Search for the cell housing the specified text and yield its (X, Y) center coordinate. 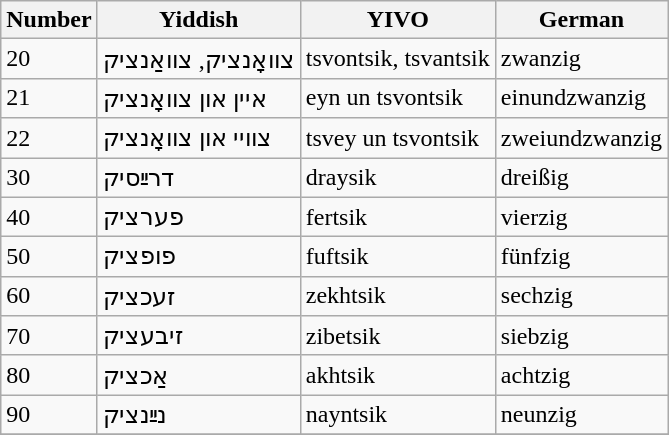
צוויי און צוואָנציק (198, 138)
איין און צוואָנציק (198, 98)
40 (49, 217)
fuftsik (398, 257)
tsvey un tsvontsik (398, 138)
זיבעציק (198, 336)
dreißig (581, 178)
21 (49, 98)
פערציק (198, 217)
zibetsik (398, 336)
neunzig (581, 415)
Number (49, 20)
nayntsik (398, 415)
צוואָנציק, צוואַנציק (198, 59)
90 (49, 415)
YIVO (398, 20)
60 (49, 296)
50 (49, 257)
זעכציק (198, 296)
80 (49, 375)
zwanzig (581, 59)
vierzig (581, 217)
fünfzig (581, 257)
פופציק (198, 257)
einundzwanzig (581, 98)
Yiddish (198, 20)
70 (49, 336)
נײַנציק (198, 415)
achtzig (581, 375)
22 (49, 138)
akhtsik (398, 375)
draysik (398, 178)
fertsik (398, 217)
tsvontsik, tsvantsik (398, 59)
דרײַסיק (198, 178)
אַכציק (198, 375)
zweiundzwanzig (581, 138)
eyn un tsvontsik (398, 98)
20 (49, 59)
sechzig (581, 296)
siebzig (581, 336)
German (581, 20)
30 (49, 178)
zekhtsik (398, 296)
